From the cell containing the given text, extract its center point as (x, y) coordinate. 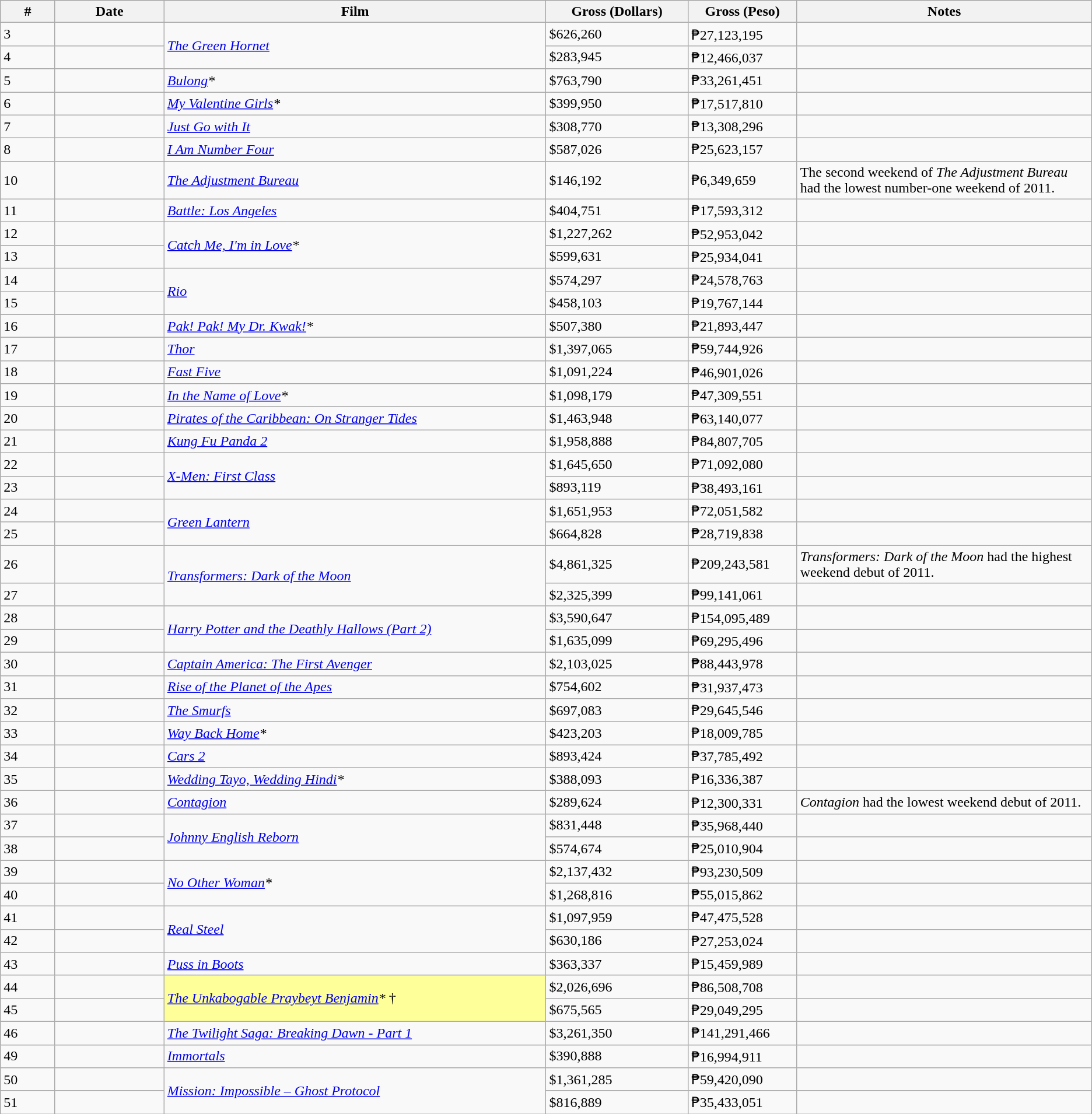
Green Lantern (355, 523)
$1,397,065 (617, 349)
Rise of the Planet of the Apes (355, 687)
$763,790 (617, 80)
₱16,336,387 (742, 779)
Captain America: The First Avenger (355, 664)
Gross (Peso) (742, 12)
Just Go with It (355, 127)
Cars 2 (355, 756)
44 (28, 987)
34 (28, 756)
I Am Number Four (355, 150)
₱59,420,090 (742, 1080)
$1,645,650 (617, 464)
₱28,719,838 (742, 534)
₱38,493,161 (742, 488)
X-Men: First Class (355, 476)
₱25,623,157 (742, 150)
My Valentine Girls* (355, 104)
₱18,009,785 (742, 733)
₱12,300,331 (742, 803)
22 (28, 464)
The second weekend of The Adjustment Bureau had the lowest number-one weekend of 2011. (944, 180)
₱55,015,862 (742, 895)
$831,448 (617, 825)
36 (28, 803)
₱93,230,509 (742, 871)
$390,888 (617, 1056)
$4,861,325 (617, 565)
₱29,049,295 (742, 1010)
₱17,517,810 (742, 104)
Puss in Boots (355, 964)
$363,337 (617, 964)
$3,590,647 (617, 618)
$574,297 (617, 280)
37 (28, 825)
41 (28, 918)
$2,103,025 (617, 664)
25 (28, 534)
$1,268,816 (617, 895)
Way Back Home* (355, 733)
10 (28, 180)
₱16,994,911 (742, 1056)
$1,361,285 (617, 1080)
Fast Five (355, 372)
Date (110, 12)
₱24,578,763 (742, 280)
30 (28, 664)
$2,026,696 (617, 987)
₱6,349,659 (742, 180)
$507,380 (617, 326)
₱99,141,061 (742, 595)
50 (28, 1080)
₱19,767,144 (742, 303)
13 (28, 257)
Pirates of the Caribbean: On Stranger Tides (355, 418)
Mission: Impossible – Ghost Protocol (355, 1091)
45 (28, 1010)
Transformers: Dark of the Moon (355, 576)
$1,097,959 (617, 918)
Real Steel (355, 930)
The Green Hornet (355, 45)
$626,260 (617, 34)
₱86,508,708 (742, 987)
$816,889 (617, 1102)
$630,186 (617, 941)
₱47,475,528 (742, 918)
4 (28, 57)
₱63,140,077 (742, 418)
$283,945 (617, 57)
₱17,593,312 (742, 211)
$697,083 (617, 710)
₱33,261,451 (742, 80)
$1,091,224 (617, 372)
Kung Fu Panda 2 (355, 442)
49 (28, 1056)
$404,751 (617, 211)
6 (28, 104)
12 (28, 234)
8 (28, 150)
$587,026 (617, 150)
₱72,051,582 (742, 511)
$893,424 (617, 756)
₱46,901,026 (742, 372)
₱15,459,989 (742, 964)
$1,463,948 (617, 418)
₱31,937,473 (742, 687)
The Unkabogable Praybeyt Benjamin* † (355, 999)
₱13,308,296 (742, 127)
24 (28, 511)
$574,674 (617, 849)
Gross (Dollars) (617, 12)
31 (28, 687)
15 (28, 303)
$308,770 (617, 127)
# (28, 12)
$754,602 (617, 687)
Rio (355, 292)
₱37,785,492 (742, 756)
$458,103 (617, 303)
$1,635,099 (617, 641)
27 (28, 595)
₱25,934,041 (742, 257)
$3,261,350 (617, 1033)
5 (28, 80)
Catch Me, I'm in Love* (355, 245)
₱59,744,926 (742, 349)
$1,958,888 (617, 442)
$675,565 (617, 1010)
₱69,295,496 (742, 641)
40 (28, 895)
₱141,291,466 (742, 1033)
16 (28, 326)
$2,137,432 (617, 871)
7 (28, 127)
Pak! Pak! My Dr. Kwak!* (355, 326)
Transformers: Dark of the Moon had the highest weekend debut of 2011. (944, 565)
$664,828 (617, 534)
18 (28, 372)
23 (28, 488)
₱29,645,546 (742, 710)
Johnny English Reborn (355, 836)
51 (28, 1102)
₱35,433,051 (742, 1102)
$1,098,179 (617, 395)
₱52,953,042 (742, 234)
₱154,095,489 (742, 618)
₱47,309,551 (742, 395)
No Other Woman* (355, 883)
$423,203 (617, 733)
14 (28, 280)
38 (28, 849)
3 (28, 34)
$388,093 (617, 779)
Contagion had the lowest weekend debut of 2011. (944, 803)
17 (28, 349)
28 (28, 618)
46 (28, 1033)
Bulong* (355, 80)
33 (28, 733)
₱35,968,440 (742, 825)
₱21,893,447 (742, 326)
₱27,253,024 (742, 941)
$1,651,953 (617, 511)
32 (28, 710)
Harry Potter and the Deathly Hallows (Part 2) (355, 629)
19 (28, 395)
Battle: Los Angeles (355, 211)
Wedding Tayo, Wedding Hindi* (355, 779)
Film (355, 12)
$599,631 (617, 257)
35 (28, 779)
Contagion (355, 803)
The Smurfs (355, 710)
43 (28, 964)
Notes (944, 12)
₱209,243,581 (742, 565)
The Adjustment Bureau (355, 180)
$399,950 (617, 104)
Immortals (355, 1056)
29 (28, 641)
42 (28, 941)
The Twilight Saga: Breaking Dawn - Part 1 (355, 1033)
In the Name of Love* (355, 395)
₱71,092,080 (742, 464)
₱25,010,904 (742, 849)
11 (28, 211)
39 (28, 871)
₱84,807,705 (742, 442)
21 (28, 442)
Thor (355, 349)
$146,192 (617, 180)
$2,325,399 (617, 595)
$289,624 (617, 803)
₱12,466,037 (742, 57)
₱88,443,978 (742, 664)
$893,119 (617, 488)
₱27,123,195 (742, 34)
$1,227,262 (617, 234)
20 (28, 418)
26 (28, 565)
